Output the [X, Y] coordinate of the center of the cell containing the given text.  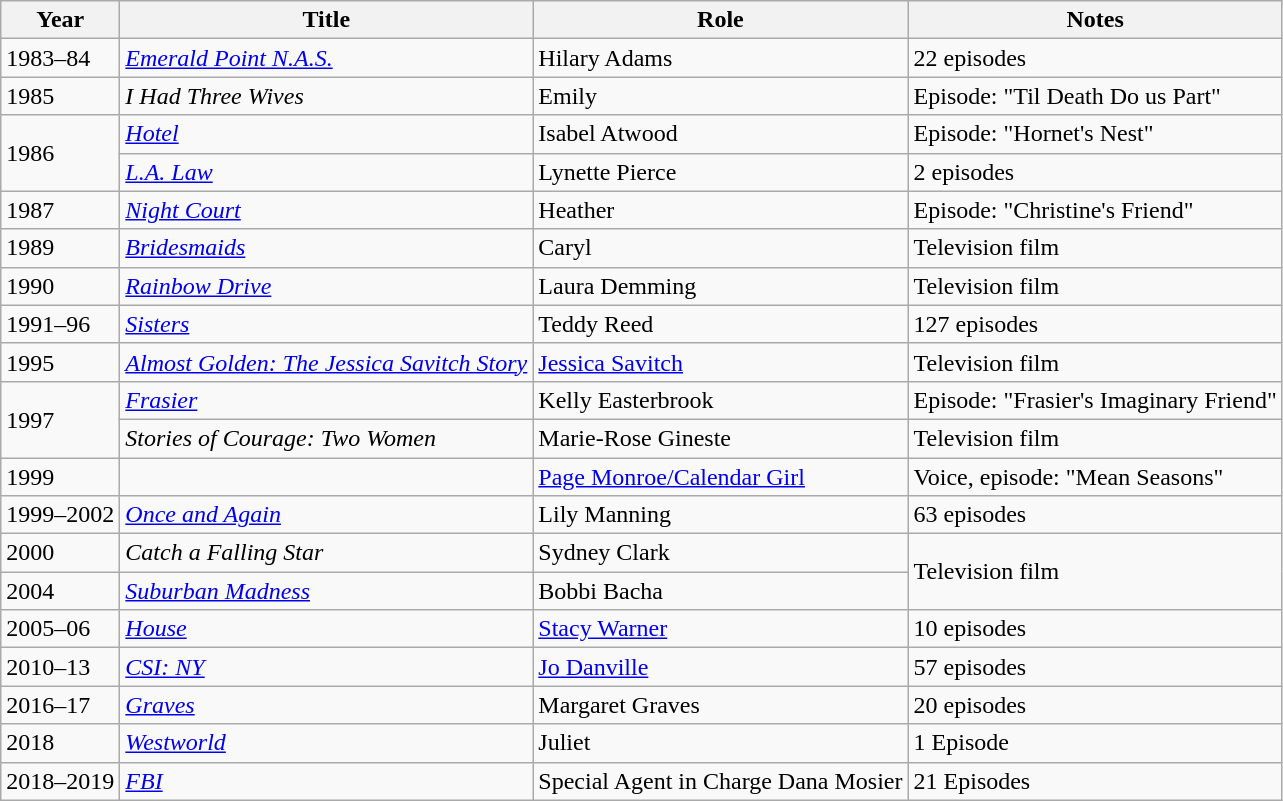
1989 [60, 248]
Suburban Madness [326, 591]
I Had Three Wives [326, 96]
127 episodes [1095, 324]
Stacy Warner [720, 629]
63 episodes [1095, 515]
1983–84 [60, 58]
1999–2002 [60, 515]
2018–2019 [60, 781]
2005–06 [60, 629]
Graves [326, 705]
2016–17 [60, 705]
Frasier [326, 400]
Special Agent in Charge Dana Mosier [720, 781]
Margaret Graves [720, 705]
Episode: "Til Death Do us Part" [1095, 96]
Lynette Pierce [720, 172]
Caryl [720, 248]
Episode: "Christine's Friend" [1095, 210]
22 episodes [1095, 58]
L.A. Law [326, 172]
1999 [60, 477]
Episode: "Frasier's Imaginary Friend" [1095, 400]
Jo Danville [720, 667]
Role [720, 20]
Marie-Rose Gineste [720, 438]
1990 [60, 286]
Juliet [720, 743]
Stories of Courage: Two Women [326, 438]
2018 [60, 743]
Almost Golden: The Jessica Savitch Story [326, 362]
1986 [60, 153]
CSI: NY [326, 667]
1985 [60, 96]
Episode: "Hornet's Nest" [1095, 134]
Rainbow Drive [326, 286]
Bridesmaids [326, 248]
57 episodes [1095, 667]
FBI [326, 781]
Title [326, 20]
Sydney Clark [720, 553]
Sisters [326, 324]
1 Episode [1095, 743]
21 Episodes [1095, 781]
1987 [60, 210]
Once and Again [326, 515]
Lily Manning [720, 515]
Emily [720, 96]
Page Monroe/Calendar Girl [720, 477]
10 episodes [1095, 629]
2000 [60, 553]
Bobbi Bacha [720, 591]
1991–96 [60, 324]
Night Court [326, 210]
Hotel [326, 134]
Kelly Easterbrook [720, 400]
Catch a Falling Star [326, 553]
Voice, episode: "Mean Seasons" [1095, 477]
Year [60, 20]
House [326, 629]
2004 [60, 591]
2 episodes [1095, 172]
2010–13 [60, 667]
Emerald Point N.A.S. [326, 58]
Notes [1095, 20]
Hilary Adams [720, 58]
Jessica Savitch [720, 362]
1995 [60, 362]
Teddy Reed [720, 324]
20 episodes [1095, 705]
1997 [60, 419]
Laura Demming [720, 286]
Westworld [326, 743]
Isabel Atwood [720, 134]
Heather [720, 210]
